Detect which cell encompasses the target text, then output its (X, Y) center coordinate. 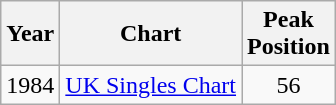
1984 (30, 85)
Year (30, 34)
56 (289, 85)
UK Singles Chart (151, 85)
PeakPosition (289, 34)
Chart (151, 34)
